Identify which cell holds the provided text, then report its (x, y) central coordinate. 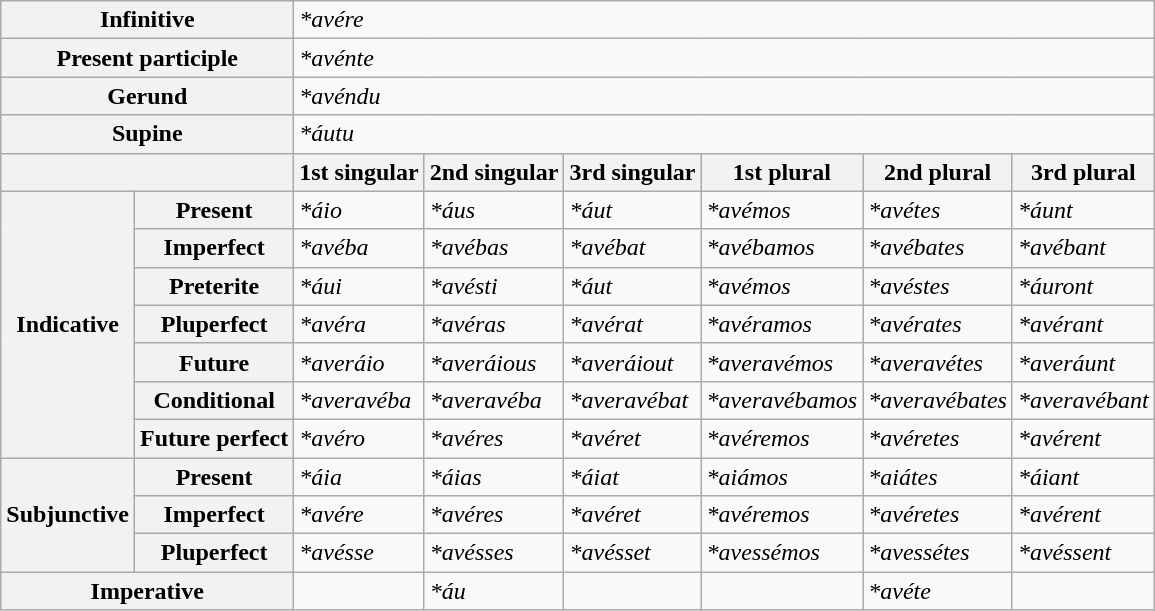
*avébat (632, 248)
*avétes (938, 210)
*avébates (938, 248)
*avéras (494, 324)
*averavébat (632, 400)
*avéra (359, 324)
*áio (359, 210)
*avébas (494, 248)
*averavémos (782, 362)
*avénte (724, 58)
1st singular (359, 172)
*áutu (724, 134)
Present participle (148, 58)
*averavébates (938, 400)
*avésse (359, 553)
Imperative (148, 591)
Supine (148, 134)
*áia (359, 477)
*áias (494, 477)
*avéndu (724, 96)
*averavébant (1083, 400)
*averavétes (938, 362)
*averáiout (632, 362)
Preterite (214, 286)
*avéssent (1083, 553)
*áiat (632, 477)
*áuront (1083, 286)
Future (214, 362)
*averavébamos (782, 400)
*avessétes (938, 553)
*avéba (359, 248)
*averáious (494, 362)
*avéramos (782, 324)
*áus (494, 210)
*avessémos (782, 553)
*averáunt (1083, 362)
2nd plural (938, 172)
*avéstes (938, 286)
*aiátes (938, 477)
*aiámos (782, 477)
3rd singular (632, 172)
Future perfect (214, 438)
1st plural (782, 172)
*áu (494, 591)
*avérant (1083, 324)
Infinitive (148, 20)
*avésti (494, 286)
3rd plural (1083, 172)
Indicative (68, 324)
2nd singular (494, 172)
*avébant (1083, 248)
*avéro (359, 438)
*avérates (938, 324)
*avébamos (782, 248)
*avésset (632, 553)
*áui (359, 286)
*áunt (1083, 210)
*avésses (494, 553)
*avéte (938, 591)
Gerund (148, 96)
*averáio (359, 362)
*áiant (1083, 477)
Subjunctive (68, 515)
Conditional (214, 400)
*avérat (632, 324)
